Output the (x, y) coordinate of the center of the cell containing the given text.  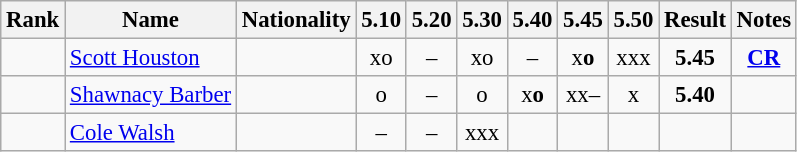
Nationality (296, 20)
x (633, 95)
Rank (33, 20)
5.20 (431, 20)
Scott Houston (151, 58)
5.30 (482, 20)
Name (151, 20)
Shawnacy Barber (151, 95)
Notes (764, 20)
5.50 (633, 20)
5.10 (381, 20)
Result (696, 20)
Cole Walsh (151, 133)
CR (764, 58)
xx– (583, 95)
